Extract the [x, y] coordinate from the center of the cell holding the provided text.  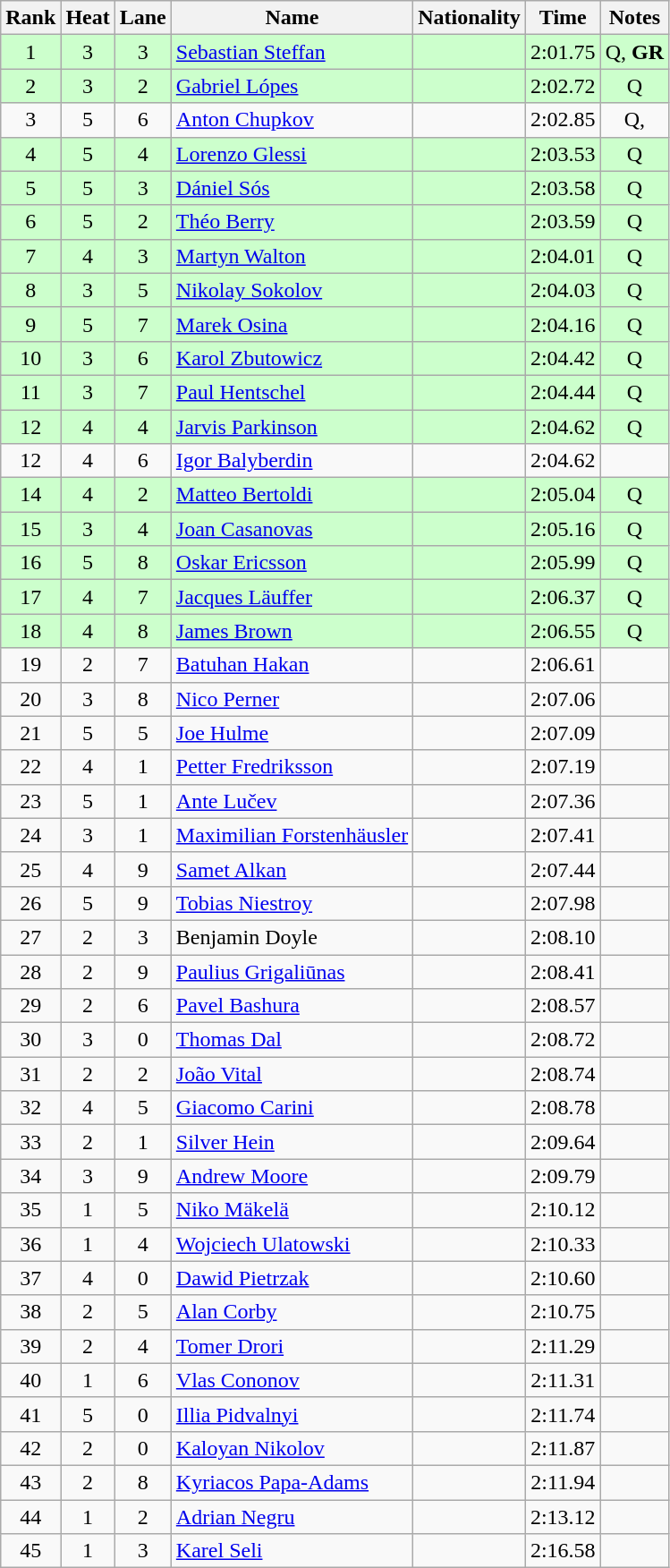
2:10.60 [563, 1278]
Anton Chupkov [292, 120]
2:04.42 [563, 358]
Illia Pidvalnyi [292, 1414]
Dawid Pietrzak [292, 1278]
2:10.12 [563, 1210]
11 [30, 392]
2:07.19 [563, 767]
Heat [88, 18]
Nikolay Sokolov [292, 290]
2:04.44 [563, 392]
2:05.04 [563, 495]
2:09.79 [563, 1176]
2:08.78 [563, 1108]
17 [30, 597]
19 [30, 665]
2:04.03 [563, 290]
2:11.87 [563, 1448]
26 [30, 903]
Samet Alkan [292, 869]
2:07.06 [563, 699]
14 [30, 495]
2:02.85 [563, 120]
Adrian Negru [292, 1517]
34 [30, 1176]
Lane [143, 18]
Ante Lučev [292, 801]
44 [30, 1517]
Q, GR [634, 52]
2:07.98 [563, 903]
Tobias Niestroy [292, 903]
Kaloyan Nikolov [292, 1448]
2:06.61 [563, 665]
Martyn Walton [292, 256]
Matteo Bertoldi [292, 495]
2:01.75 [563, 52]
Silver Hein [292, 1142]
Wojciech Ulatowski [292, 1244]
Nico Perner [292, 699]
Paulius Grigaliūnas [292, 971]
Batuhan Hakan [292, 665]
James Brown [292, 631]
2:03.53 [563, 154]
2:08.57 [563, 1006]
16 [30, 563]
Petter Fredriksson [292, 767]
Maximilian Forstenhäusler [292, 835]
2:10.33 [563, 1244]
Dániel Sós [292, 188]
Giacomo Carini [292, 1108]
2:11.29 [563, 1346]
25 [30, 869]
2:03.58 [563, 188]
Kyriacos Papa-Adams [292, 1482]
Jacques Läuffer [292, 597]
33 [30, 1142]
Oskar Ericsson [292, 563]
20 [30, 699]
2:06.37 [563, 597]
Joan Casanovas [292, 529]
Benjamin Doyle [292, 937]
2:07.44 [563, 869]
2:16.58 [563, 1551]
2:07.36 [563, 801]
Nationality [470, 18]
Name [292, 18]
28 [30, 971]
Marek Osina [292, 324]
2:08.10 [563, 937]
Lorenzo Glessi [292, 154]
32 [30, 1108]
Niko Mäkelä [292, 1210]
João Vital [292, 1074]
2:05.99 [563, 563]
Sebastian Steffan [292, 52]
18 [30, 631]
Pavel Bashura [292, 1006]
39 [30, 1346]
Rank [30, 18]
15 [30, 529]
Tomer Drori [292, 1346]
42 [30, 1448]
2:07.41 [563, 835]
2:10.75 [563, 1312]
Joe Hulme [292, 733]
30 [30, 1040]
Karol Zbutowicz [292, 358]
Alan Corby [292, 1312]
41 [30, 1414]
27 [30, 937]
Paul Hentschel [292, 392]
43 [30, 1482]
38 [30, 1312]
2:03.59 [563, 222]
2:13.12 [563, 1517]
31 [30, 1074]
2:11.94 [563, 1482]
2:11.74 [563, 1414]
2:08.41 [563, 971]
2:09.64 [563, 1142]
2:05.16 [563, 529]
37 [30, 1278]
Théo Berry [292, 222]
2:08.72 [563, 1040]
Gabriel Lópes [292, 86]
Karel Seli [292, 1551]
21 [30, 733]
23 [30, 801]
2:06.55 [563, 631]
Andrew Moore [292, 1176]
Notes [634, 18]
Jarvis Parkinson [292, 427]
45 [30, 1551]
Q, [634, 120]
24 [30, 835]
2:08.74 [563, 1074]
10 [30, 358]
35 [30, 1210]
2:04.01 [563, 256]
2:11.31 [563, 1380]
29 [30, 1006]
2:07.09 [563, 733]
Thomas Dal [292, 1040]
Igor Balyberdin [292, 461]
2:02.72 [563, 86]
40 [30, 1380]
2:04.16 [563, 324]
Vlas Cononov [292, 1380]
22 [30, 767]
36 [30, 1244]
Time [563, 18]
